From the cell containing the given text, extract its center point as [X, Y] coordinate. 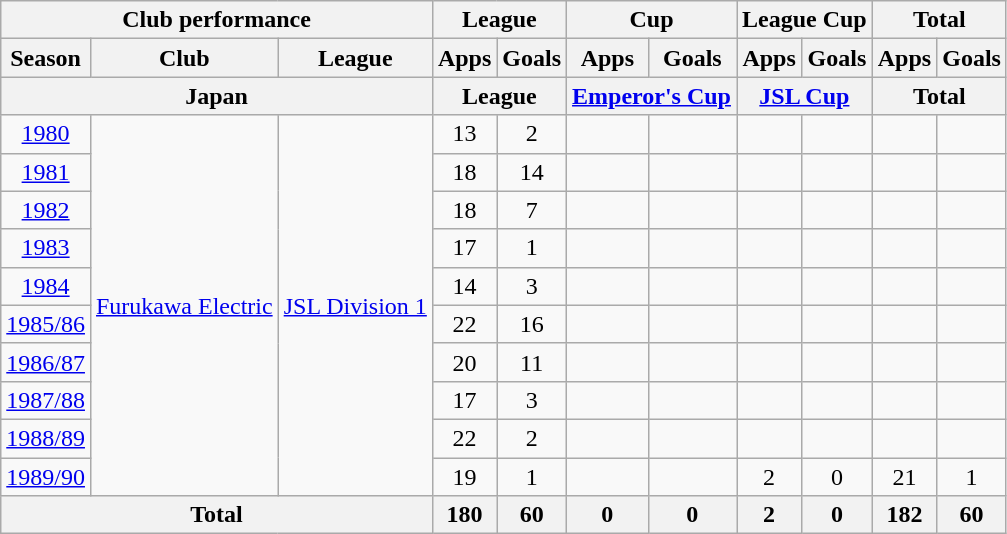
1982 [46, 210]
16 [532, 324]
JSL Division 1 [355, 306]
1987/88 [46, 400]
1984 [46, 286]
11 [532, 362]
Club [184, 58]
7 [532, 210]
1988/89 [46, 438]
20 [464, 362]
Emperor's Cup [652, 96]
180 [464, 515]
21 [904, 477]
1986/87 [46, 362]
1989/90 [46, 477]
1983 [46, 248]
Japan [217, 96]
13 [464, 134]
1985/86 [46, 324]
Season [46, 58]
League Cup [804, 20]
182 [904, 515]
JSL Cup [804, 96]
Cup [652, 20]
Furukawa Electric [184, 306]
Club performance [217, 20]
1980 [46, 134]
1981 [46, 172]
19 [464, 477]
